For the text-containing cell, return its midpoint in [x, y] coordinate format. 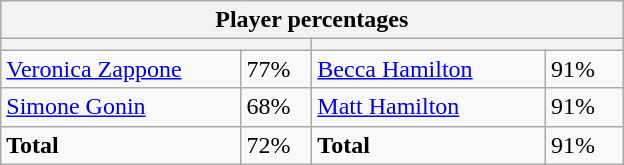
Matt Hamilton [429, 107]
77% [276, 69]
Becca Hamilton [429, 69]
72% [276, 145]
Simone Gonin [121, 107]
Player percentages [312, 20]
68% [276, 107]
Veronica Zappone [121, 69]
